Determine the (X, Y) coordinate at the center of the cell enclosing the given text.  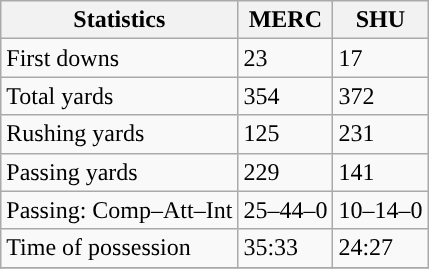
Rushing yards (120, 134)
Time of possession (120, 248)
Passing: Comp–Att–Int (120, 210)
125 (286, 134)
372 (380, 96)
SHU (380, 20)
35:33 (286, 248)
141 (380, 172)
229 (286, 172)
354 (286, 96)
10–14–0 (380, 210)
First downs (120, 58)
231 (380, 134)
24:27 (380, 248)
Passing yards (120, 172)
Statistics (120, 20)
25–44–0 (286, 210)
Total yards (120, 96)
MERC (286, 20)
17 (380, 58)
23 (286, 58)
